Provide the (X, Y) coordinate of the cell's center where the given text is located.  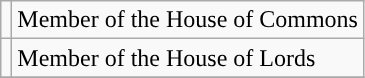
Member of the House of Commons (188, 20)
Member of the House of Lords (188, 58)
